For the text-containing cell, return its midpoint in (X, Y) coordinate format. 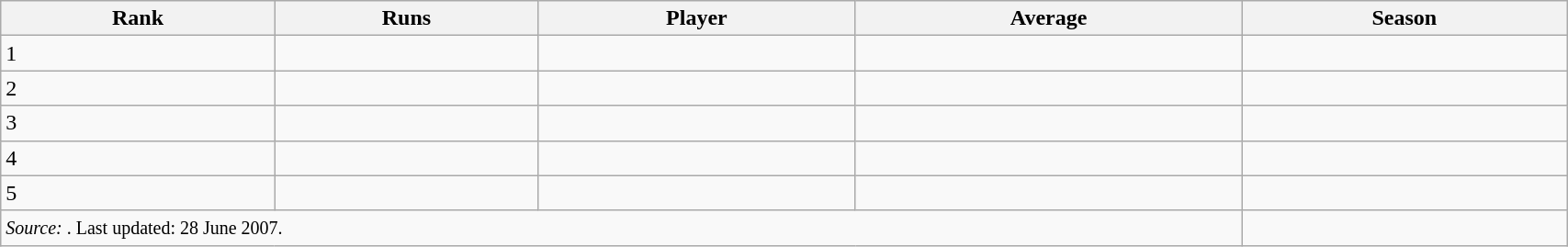
Source: . Last updated: 28 June 2007. (621, 228)
Season (1404, 18)
Rank (138, 18)
Average (1049, 18)
1 (138, 53)
5 (138, 193)
Player (696, 18)
Runs (406, 18)
3 (138, 123)
2 (138, 88)
4 (138, 158)
